For the text-containing cell, return its midpoint in (x, y) coordinate format. 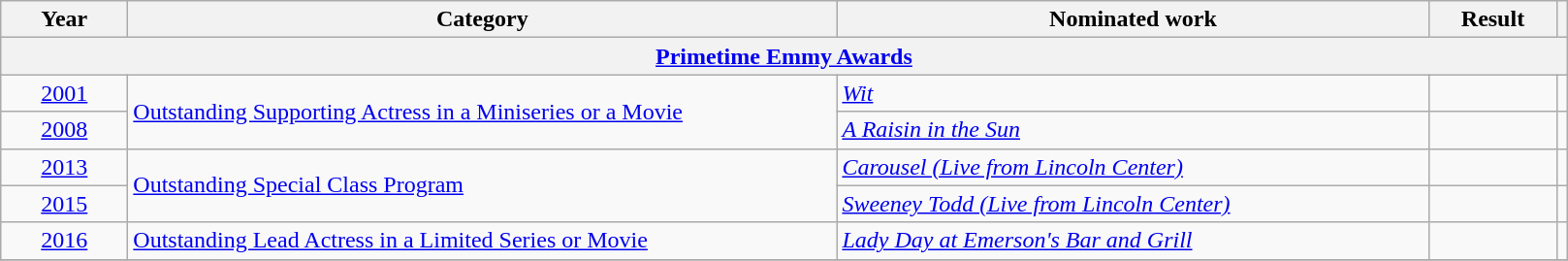
2015 (64, 204)
Sweeney Todd (Live from Lincoln Center) (1133, 204)
Year (64, 19)
Primetime Emmy Awards (784, 56)
2001 (64, 93)
Nominated work (1133, 19)
2008 (64, 130)
Outstanding Supporting Actress in a Miniseries or a Movie (483, 112)
2013 (64, 167)
Outstanding Lead Actress in a Limited Series or Movie (483, 241)
Category (483, 19)
A Raisin in the Sun (1133, 130)
Lady Day at Emerson's Bar and Grill (1133, 241)
2016 (64, 241)
Wit (1133, 93)
Result (1493, 19)
Carousel (Live from Lincoln Center) (1133, 167)
Outstanding Special Class Program (483, 185)
